Pinpoint the cell where the given text exists, returning its (X, Y) midpoint coordinate. 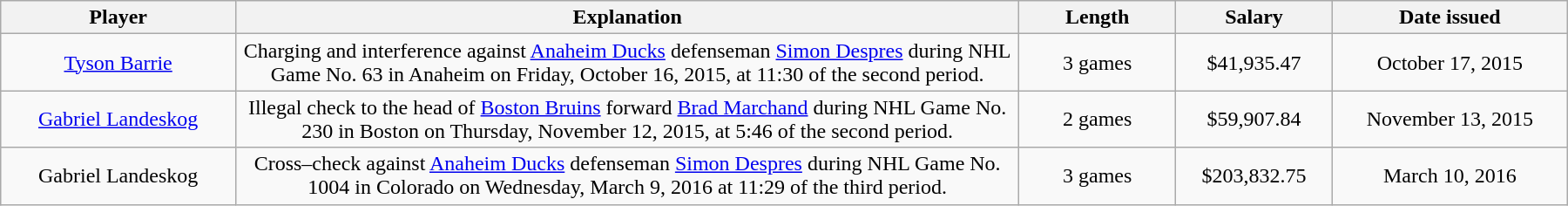
Player (118, 17)
October 17, 2015 (1450, 63)
Length (1098, 17)
$41,935.47 (1254, 63)
2 games (1098, 119)
November 13, 2015 (1450, 119)
Salary (1254, 17)
Tyson Barrie (118, 63)
$59,907.84 (1254, 119)
Date issued (1450, 17)
Explanation (627, 17)
March 10, 2016 (1450, 176)
$203,832.75 (1254, 176)
